Identify which cell holds the provided text, then report its [X, Y] central coordinate. 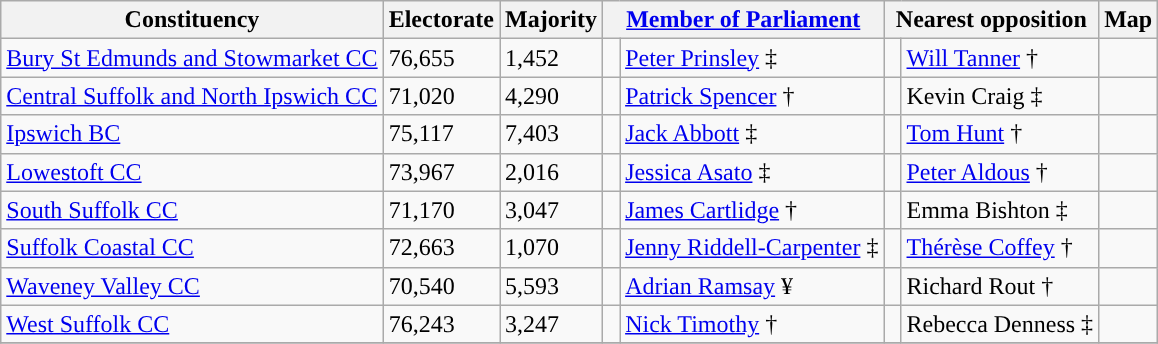
2,016 [552, 172]
76,243 [441, 324]
71,170 [441, 210]
Thérèse Coffey † [1000, 248]
76,655 [441, 58]
Patrick Spencer † [752, 96]
3,247 [552, 324]
Central Suffolk and North Ipswich CC [192, 96]
4,290 [552, 96]
Jessica Asato ‡ [752, 172]
Waveney Valley CC [192, 286]
71,020 [441, 96]
Will Tanner † [1000, 58]
Suffolk Coastal CC [192, 248]
Constituency [192, 20]
Peter Aldous † [1000, 172]
Nick Timothy † [752, 324]
Ipswich BC [192, 134]
73,967 [441, 172]
1,070 [552, 248]
Richard Rout † [1000, 286]
70,540 [441, 286]
72,663 [441, 248]
Jack Abbott ‡ [752, 134]
South Suffolk CC [192, 210]
Adrian Ramsay ¥ [752, 286]
Nearest opposition [992, 20]
Tom Hunt † [1000, 134]
West Suffolk CC [192, 324]
Emma Bishton ‡ [1000, 210]
Peter Prinsley ‡ [752, 58]
Jenny Riddell-Carpenter ‡ [752, 248]
Map [1128, 20]
5,593 [552, 286]
Majority [552, 20]
3,047 [552, 210]
Rebecca Denness ‡ [1000, 324]
1,452 [552, 58]
Electorate [441, 20]
Member of Parliament [744, 20]
Lowestoft CC [192, 172]
7,403 [552, 134]
James Cartlidge † [752, 210]
Bury St Edmunds and Stowmarket CC [192, 58]
75,117 [441, 134]
Kevin Craig ‡ [1000, 96]
